Return the [x, y] coordinate for the center point of the cell that contains the specified text.  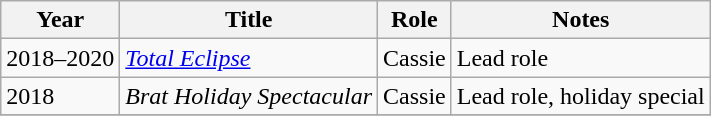
Role [415, 20]
Total Eclipse [249, 58]
Brat Holiday Spectacular [249, 96]
Lead role, holiday special [580, 96]
2018–2020 [60, 58]
Year [60, 20]
2018 [60, 96]
Lead role [580, 58]
Title [249, 20]
Notes [580, 20]
